Capture the cell that displays the provided text and extract its (x, y) central coordinate. 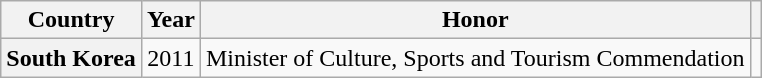
2011 (170, 58)
Country (72, 20)
Honor (475, 20)
South Korea (72, 58)
Year (170, 20)
Minister of Culture, Sports and Tourism Commendation (475, 58)
